Find where the given text appears and provide that cell's center as [X, Y] coordinate. 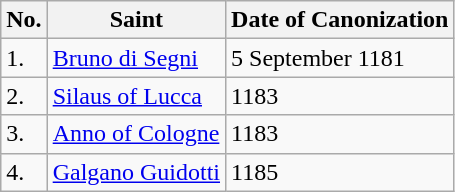
Anno of Cologne [136, 134]
Silaus of Lucca [136, 96]
5 September 1181 [340, 58]
1185 [340, 172]
2. [24, 96]
1. [24, 58]
Date of Canonization [340, 20]
4. [24, 172]
Saint [136, 20]
3. [24, 134]
Bruno di Segni [136, 58]
No. [24, 20]
Galgano Guidotti [136, 172]
